Output the (X, Y) coordinate of the center of the cell containing the given text.  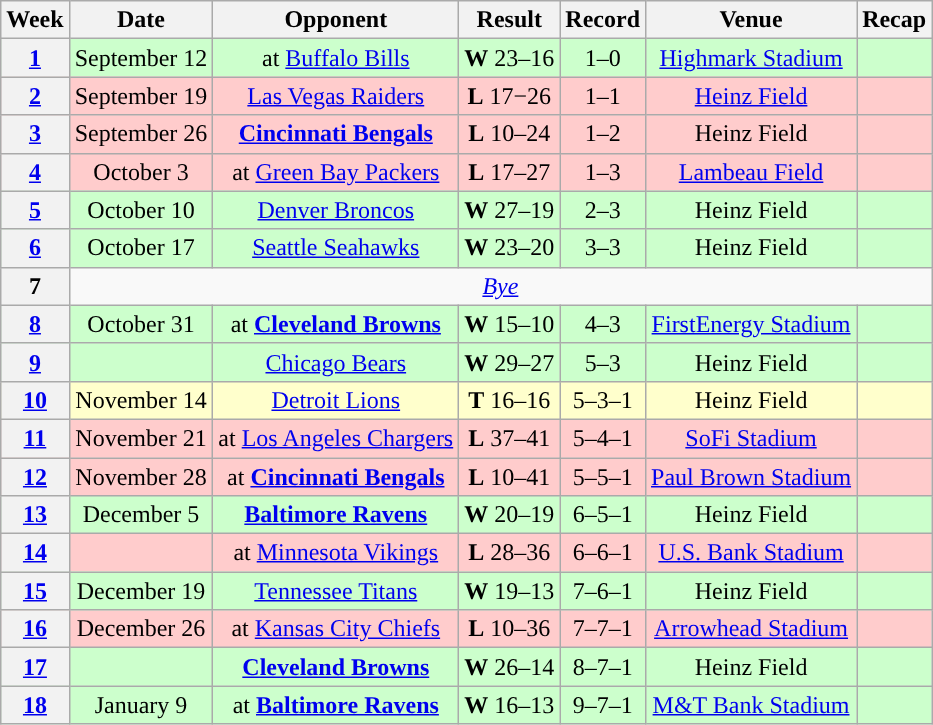
3 (35, 134)
4 (35, 172)
6–6–1 (603, 553)
5 (35, 210)
5–5–1 (603, 477)
L 37–41 (510, 438)
6 (35, 248)
October 3 (141, 172)
U.S. Bank Stadium (752, 553)
Arrowhead Stadium (752, 629)
December 5 (141, 515)
Las Vegas Raiders (336, 96)
Highmark Stadium (752, 58)
4–3 (603, 324)
W 19–13 (510, 591)
L 10–36 (510, 629)
September 12 (141, 58)
Detroit Lions (336, 400)
7–7–1 (603, 629)
at Cleveland Browns (336, 324)
8 (35, 324)
1–1 (603, 96)
8–7–1 (603, 667)
W 26–14 (510, 667)
Tennessee Titans (336, 591)
W 16–13 (510, 705)
at Minnesota Vikings (336, 553)
11 (35, 438)
Recap (894, 20)
7–6–1 (603, 591)
14 (35, 553)
Result (510, 20)
9 (35, 362)
at Los Angeles Chargers (336, 438)
September 19 (141, 96)
W 15–10 (510, 324)
1–3 (603, 172)
12 (35, 477)
at Kansas City Chiefs (336, 629)
15 (35, 591)
5–3 (603, 362)
L 28–36 (510, 553)
Cleveland Browns (336, 667)
1 (35, 58)
September 26 (141, 134)
9–7–1 (603, 705)
L 17−26 (510, 96)
16 (35, 629)
Baltimore Ravens (336, 515)
December 26 (141, 629)
1–0 (603, 58)
2–3 (603, 210)
November 21 (141, 438)
10 (35, 400)
L 10–24 (510, 134)
2 (35, 96)
October 31 (141, 324)
Week (35, 20)
at Cincinnati Bengals (336, 477)
Seattle Seahawks (336, 248)
3–3 (603, 248)
October 10 (141, 210)
7 (35, 286)
Bye (500, 286)
Date (141, 20)
October 17 (141, 248)
at Green Bay Packers (336, 172)
Paul Brown Stadium (752, 477)
13 (35, 515)
T 16–16 (510, 400)
W 27–19 (510, 210)
L 17–27 (510, 172)
Chicago Bears (336, 362)
6–5–1 (603, 515)
L 10–41 (510, 477)
Lambeau Field (752, 172)
Denver Broncos (336, 210)
18 (35, 705)
Cincinnati Bengals (336, 134)
W 20–19 (510, 515)
November 14 (141, 400)
M&T Bank Stadium (752, 705)
FirstEnergy Stadium (752, 324)
5–3–1 (603, 400)
1–2 (603, 134)
Record (603, 20)
W 23–16 (510, 58)
W 29–27 (510, 362)
at Baltimore Ravens (336, 705)
at Buffalo Bills (336, 58)
W 23–20 (510, 248)
5–4–1 (603, 438)
SoFi Stadium (752, 438)
17 (35, 667)
Venue (752, 20)
December 19 (141, 591)
January 9 (141, 705)
Opponent (336, 20)
November 28 (141, 477)
